Determine the (x, y) coordinate at the center of the cell enclosing the given text.  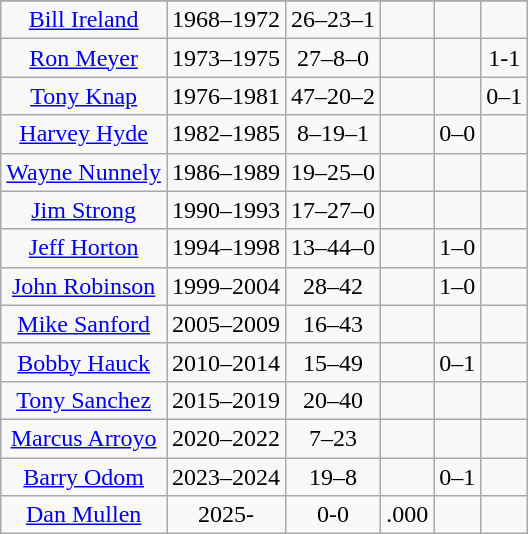
1976–1981 (226, 96)
27–8–0 (334, 58)
John Robinson (84, 286)
Bobby Hauck (84, 362)
28–42 (334, 286)
19–8 (334, 477)
20–40 (334, 400)
Jeff Horton (84, 248)
Wayne Nunnely (84, 172)
Mike Sanford (84, 324)
2020–2022 (226, 438)
1982–1985 (226, 134)
0-0 (334, 515)
1994–1998 (226, 248)
Tony Knap (84, 96)
1986–1989 (226, 172)
1999–2004 (226, 286)
Bill Ireland (84, 20)
1973–1975 (226, 58)
Jim Strong (84, 210)
Harvey Hyde (84, 134)
15–49 (334, 362)
7–23 (334, 438)
Marcus Arroyo (84, 438)
Ron Meyer (84, 58)
8–19–1 (334, 134)
.000 (408, 515)
2010–2014 (226, 362)
16–43 (334, 324)
1990–1993 (226, 210)
13–44–0 (334, 248)
19–25–0 (334, 172)
2025- (226, 515)
1-1 (504, 58)
2005–2009 (226, 324)
2023–2024 (226, 477)
2015–2019 (226, 400)
1968–1972 (226, 20)
Barry Odom (84, 477)
17–27–0 (334, 210)
0–0 (458, 134)
26–23–1 (334, 20)
Dan Mullen (84, 515)
47–20–2 (334, 96)
Tony Sanchez (84, 400)
